Return (x, y) of the center of cell containing provided text 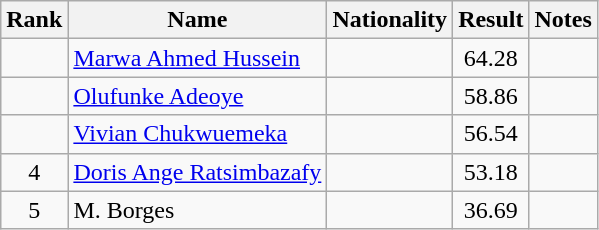
Rank (34, 20)
53.18 (491, 172)
5 (34, 210)
4 (34, 172)
64.28 (491, 58)
M. Borges (198, 210)
58.86 (491, 96)
Doris Ange Ratsimbazafy (198, 172)
Result (491, 20)
Nationality (390, 20)
Marwa Ahmed Hussein (198, 58)
36.69 (491, 210)
56.54 (491, 134)
Olufunke Adeoye (198, 96)
Name (198, 20)
Notes (563, 20)
Vivian Chukwuemeka (198, 134)
